Provide the (X, Y) coordinate of the cell's center where the given text is located.  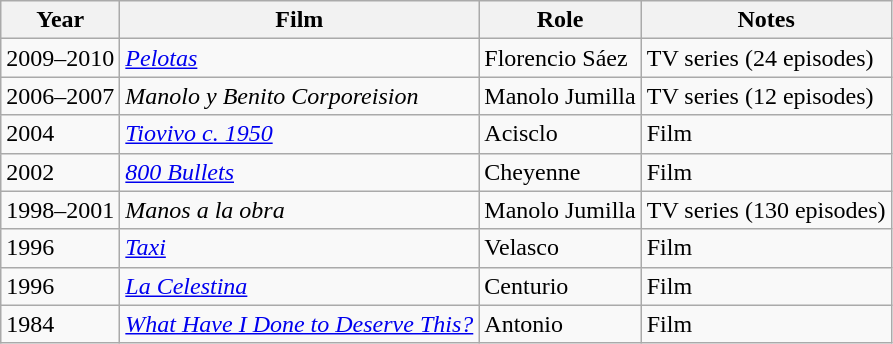
Florencio Sáez (560, 58)
TV series (24 episodes) (766, 58)
2009–2010 (60, 58)
Centurio (560, 286)
Role (560, 20)
1998–2001 (60, 210)
Acisclo (560, 134)
Antonio (560, 324)
1984 (60, 324)
La Celestina (300, 286)
2004 (60, 134)
2006–2007 (60, 96)
Taxi (300, 248)
Velasco (560, 248)
TV series (130 episodes) (766, 210)
TV series (12 episodes) (766, 96)
Tiovivo c. 1950 (300, 134)
2002 (60, 172)
Notes (766, 20)
Pelotas (300, 58)
What Have I Done to Deserve This? (300, 324)
Manos a la obra (300, 210)
800 Bullets (300, 172)
Year (60, 20)
Manolo y Benito Corporeision (300, 96)
Cheyenne (560, 172)
